Pinpoint the cell where the given text exists, returning its [x, y] midpoint coordinate. 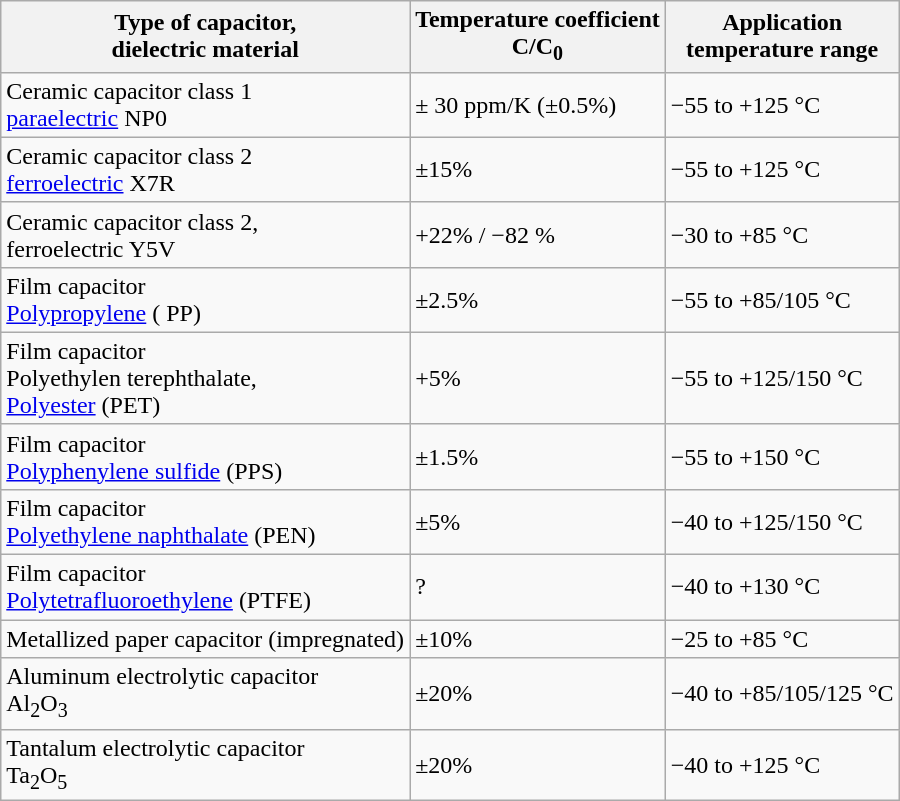
±10% [538, 639]
Film capacitor Polypropylene ( PP) [206, 300]
Ceramic capacitor class 2, ferroelectric Y5V [206, 234]
Ceramic capacitor class 2 ferroelectric X7R [206, 170]
−55 to +150 °C [782, 456]
±15% [538, 170]
−55 to +125/150 °C [782, 378]
Film capacitor Polyethylen terephthalate, Polyester (PET) [206, 378]
±5% [538, 522]
±2.5% [538, 300]
−55 to +85/105 °C [782, 300]
−40 to +85/105/125 °C [782, 694]
−25 to +85 °C [782, 639]
Type of capacitor,dielectric material [206, 36]
± 30 ppm/K (±0.5%) [538, 104]
±1.5% [538, 456]
Film capacitor Polyethylene naphthalate (PEN) [206, 522]
Application temperature range [782, 36]
−40 to +125 °C [782, 764]
−40 to +125/150 °C [782, 522]
−30 to +85 °C [782, 234]
Film capacitor Polyphenylene sulfide (PPS) [206, 456]
Temperature coefficientC/C0 [538, 36]
? [538, 588]
Tantalum electrolytic capacitor Ta2O5 [206, 764]
Ceramic capacitor class 1 paraelectric NP0 [206, 104]
Aluminum electrolytic capacitor Al2O3 [206, 694]
Metallized paper capacitor (impregnated) [206, 639]
+5% [538, 378]
−40 to +130 °C [782, 588]
+22% / −82 % [538, 234]
Film capacitor Polytetrafluoroethylene (PTFE) [206, 588]
